Output the (x, y) coordinate of the center of the cell containing the given text.  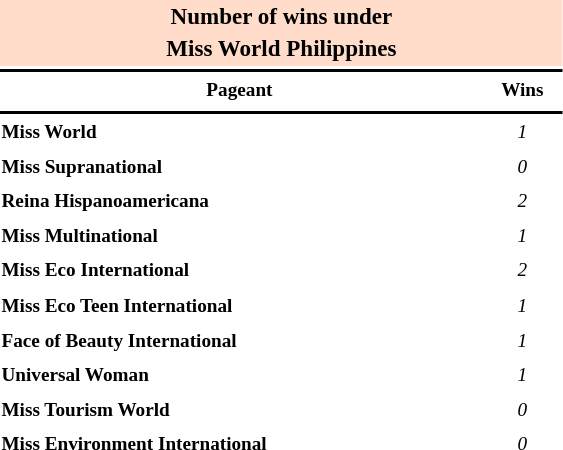
Miss Eco International (240, 271)
Miss Supranational (240, 167)
Miss Multinational (240, 237)
Face of Beauty International (240, 341)
Reina Hispanoamericana (240, 202)
Pageant (240, 92)
Miss Eco Teen International (240, 306)
Number of wins underMiss World Philippines (282, 34)
Wins (522, 92)
Universal Woman (240, 376)
Miss World (240, 132)
Miss Tourism World (240, 411)
